Detect which cell encompasses the target text, then output its [x, y] center coordinate. 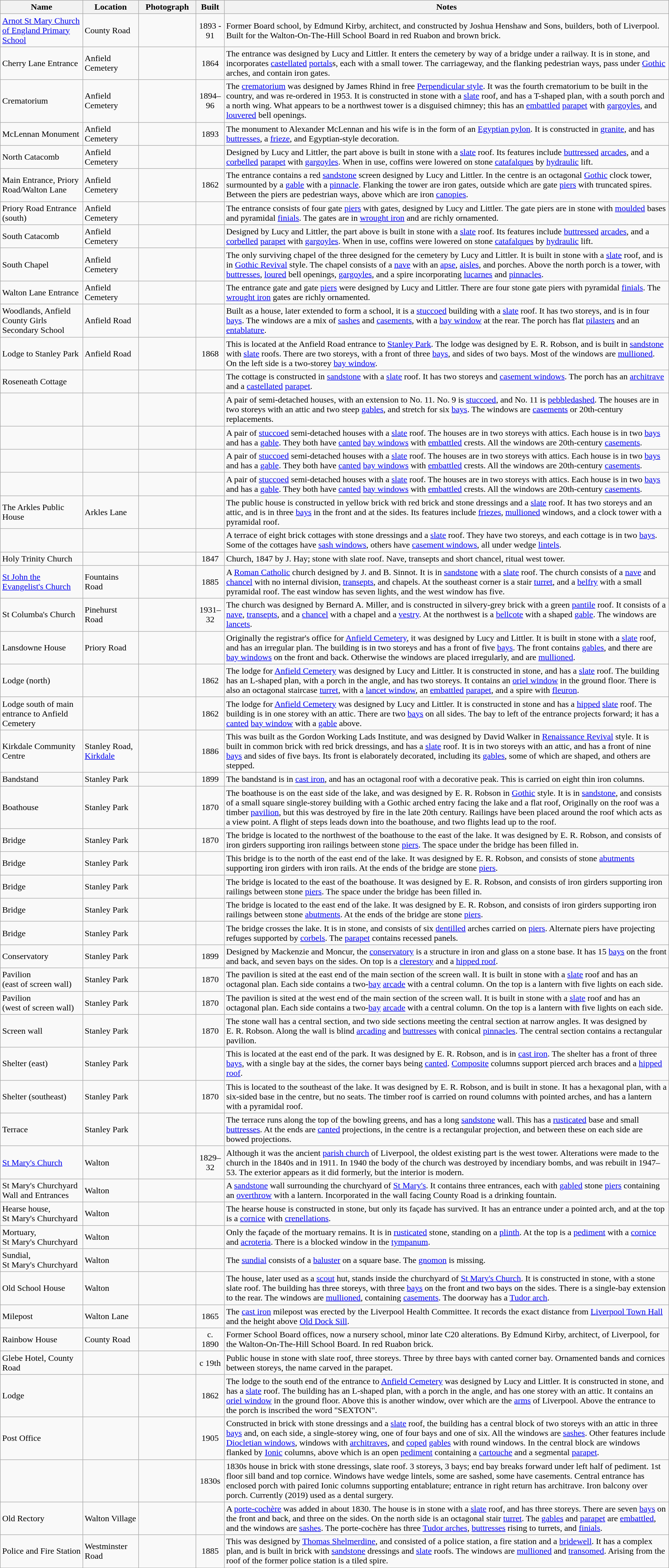
Walton Lane Entrance [41, 292]
Glebe Hotel, County Road [41, 1363]
Crematorium [41, 101]
Walton Village [111, 1518]
1829–32 [210, 1162]
Rainbow House [41, 1339]
Arnot St Mary Church of England Primary School [41, 30]
Arkles Lane [111, 512]
Church, 1847 by J. Hay; stone with slate roof. Nave, transepts and short chancel, ritual west tower. [446, 559]
Milepost [41, 1317]
Conservatory [41, 957]
1886 [210, 751]
1893 - 91 [210, 30]
Cherry Lane Entrance [41, 63]
St Mary's Church [41, 1162]
Boathouse [41, 807]
Priory Road [111, 648]
Mortuary,St Mary's Churchyard [41, 1237]
The Arkles Public House [41, 512]
1894–96 [210, 101]
1865 [210, 1317]
Hearse house,St Mary's Churchyard [41, 1214]
St Columba's Church [41, 615]
Lodge south of main entrance to Anfield Cemetery [41, 713]
St John the Evangelist's Church [41, 582]
McLennan Monument [41, 134]
Old School House [41, 1288]
1864 [210, 63]
Stanley Road, Kirkdale [111, 751]
Priory Road Entrance (south) [41, 213]
Notes [446, 7]
c. 1890 [210, 1339]
1893 [210, 134]
1931–32 [210, 615]
Screen wall [41, 1031]
c 19th [210, 1363]
Lansdowne House [41, 648]
Location [111, 7]
Shelter (east) [41, 1064]
Built [210, 7]
Main Entrance, Priory Road/Walton Lane [41, 185]
1905 [210, 1438]
Fountains Road [111, 582]
Walton Lane [111, 1317]
The bandstand is in cast iron, and has an octagonal roof with a decorative peak. This is carried on eight thin iron columns. [446, 779]
Lodge [41, 1396]
Terrace [41, 1129]
Photograph [167, 7]
Shelter (southeast) [41, 1097]
Name [41, 7]
Kirkdale Community Centre [41, 751]
Roseneath Cottage [41, 381]
Pavilion(west of screen wall) [41, 1003]
1830s [210, 1481]
Pavilion(east of screen wall) [41, 979]
Pinehurst Road [111, 615]
Lodge (north) [41, 680]
Police and Fire Station [41, 1551]
Westminster Road [111, 1551]
Old Rectory [41, 1518]
North Catacomb [41, 157]
St Mary's Churchyard Wall and Entrances [41, 1190]
South Chapel [41, 264]
Sundial,St Mary's Churchyard [41, 1260]
Holy Trinity Church [41, 559]
1847 [210, 559]
1868 [210, 354]
Woodlands, Anfield County Girls Secondary School [41, 320]
Lodge to Stanley Park [41, 354]
Bandstand [41, 779]
South Catacomb [41, 236]
The sundial consists of a baluster on a square base. The gnomon is missing. [446, 1260]
Post Office [41, 1438]
